Return the [x, y] coordinate for the center point of the cell that contains the specified text.  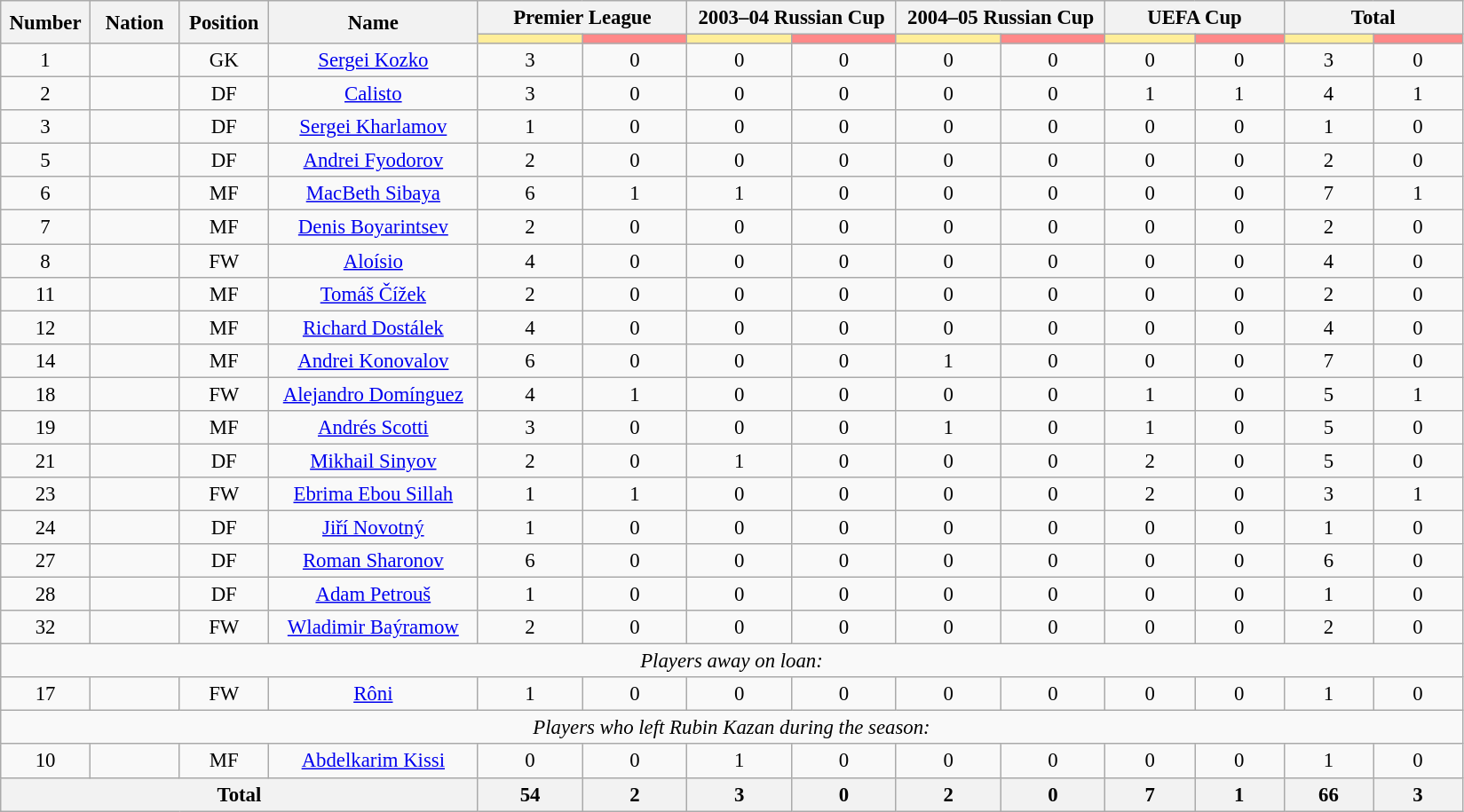
18 [46, 394]
Premier League [582, 18]
MacBeth Sibaya [374, 194]
2004–05 Russian Cup [1001, 18]
Number [46, 22]
Jiří Novotný [374, 527]
Ebrima Ebou Sillah [374, 494]
2003–04 Russian Cup [792, 18]
17 [46, 694]
Tomáš Čížek [374, 294]
66 [1328, 794]
Sergei Kozko [374, 60]
GK [224, 60]
Andrés Scotti [374, 428]
Name [374, 22]
Calisto [374, 94]
Players who left Rubin Kazan during the season: [732, 728]
Adam Petrouš [374, 595]
23 [46, 494]
Players away on loan: [732, 661]
12 [46, 327]
14 [46, 360]
Alejandro Domínguez [374, 394]
Richard Dostálek [374, 327]
Sergei Kharlamov [374, 127]
Mikhail Sinyov [374, 461]
32 [46, 627]
54 [530, 794]
8 [46, 261]
Roman Sharonov [374, 561]
27 [46, 561]
Wladimir Baýramow [374, 627]
Nation [135, 22]
Denis Boyarintsev [374, 227]
19 [46, 428]
28 [46, 595]
24 [46, 527]
UEFA Cup [1195, 18]
Aloísio [374, 261]
Rôni [374, 694]
Andrei Konovalov [374, 360]
11 [46, 294]
Position [224, 22]
21 [46, 461]
Abdelkarim Kissi [374, 761]
10 [46, 761]
Andrei Fyodorov [374, 161]
